Output the (x, y) coordinate of the center of the cell containing the given text.  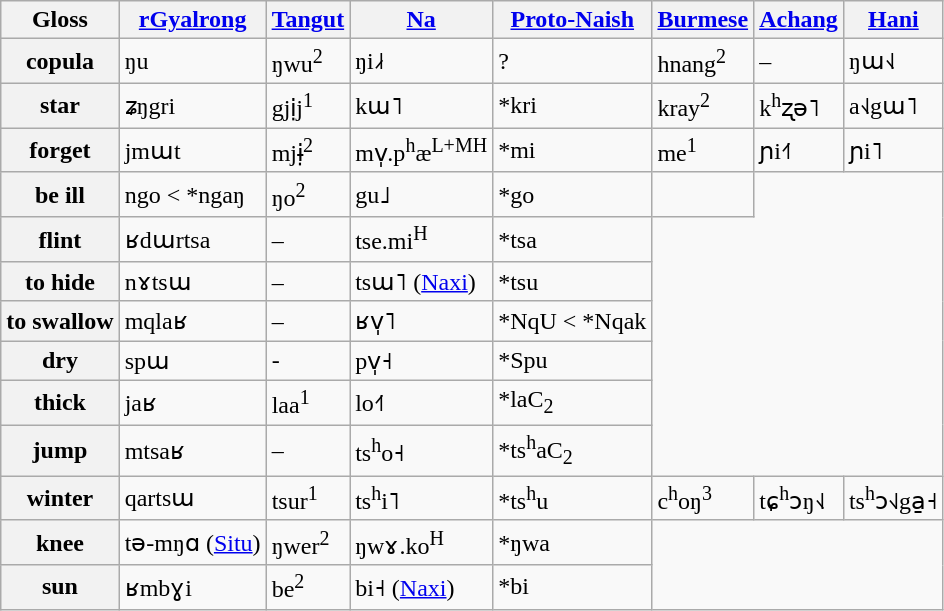
ŋo2 (308, 194)
tsɯ˥ (Naxi) (422, 282)
ŋɯ˧˩ (893, 62)
hnang2 (703, 62)
tɕhɔŋ˧˩ (799, 498)
star (60, 106)
ŋwer2 (308, 542)
Proto-Naish (572, 20)
be2 (308, 588)
Burmese (703, 20)
Na (422, 20)
nɤtsɯ (192, 282)
Hani (893, 20)
dry (60, 361)
laa1 (308, 402)
rGyalrong (192, 20)
choŋ3 (703, 498)
me1 (703, 150)
tshɔ˧˩ga̱˧ (893, 498)
Gloss (60, 20)
mv̩.phæL+MH (422, 150)
mqlaʁ (192, 321)
ɲi˧˥ (799, 150)
jump (60, 450)
kɯ˥ (422, 106)
? (572, 62)
kray2 (703, 106)
tshi˥ (422, 498)
a˧˩gɯ˥ (893, 106)
thick (60, 402)
ŋwɤ.koH (422, 542)
ʑŋgri (192, 106)
to hide (60, 282)
tse.miH (422, 240)
spɯ (192, 361)
*tsu (572, 282)
ŋwu2 (308, 62)
knee (60, 542)
tə-mŋɑ (Situ) (192, 542)
gjịj1 (308, 106)
flint (60, 240)
mtsaʁ (192, 450)
sun (60, 588)
khʐə˥ (799, 106)
ngo < *ngaŋ (192, 194)
ʁmbɣi (192, 588)
*bi (572, 588)
jmɯt (192, 150)
ʁdɯrtsa (192, 240)
*ŋwa (572, 542)
qartsɯ (192, 498)
be ill (60, 194)
Tangut (308, 20)
*tshaC2 (572, 450)
*Spu (572, 361)
ɲi˥ (893, 150)
mjɨ̣2 (308, 150)
tsur1 (308, 498)
gu˩ (422, 194)
ʁv̩˥ (422, 321)
*go (572, 194)
bi˧ (Naxi) (422, 588)
*tshu (572, 498)
to swallow (60, 321)
- (308, 361)
*mi (572, 150)
lo˧˥ (422, 402)
jaʁ (192, 402)
copula (60, 62)
pv̩˧ (422, 361)
tsho˧ (422, 450)
*tsa (572, 240)
Achang (799, 20)
*kri (572, 106)
ŋu (192, 62)
*NqU < *Nqak (572, 321)
ŋi˩˧ (422, 62)
forget (60, 150)
*laC2 (572, 402)
winter (60, 498)
